Provide the (x, y) coordinate of the cell's center where the given text is located.  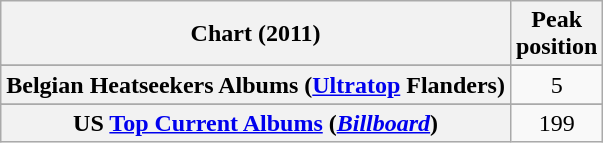
199 (556, 123)
5 (556, 85)
Belgian Heatseekers Albums (Ultratop Flanders) (256, 85)
US Top Current Albums (Billboard) (256, 123)
Peakposition (556, 34)
Chart (2011) (256, 34)
